Find where the given text appears and provide that cell's center as (x, y) coordinate. 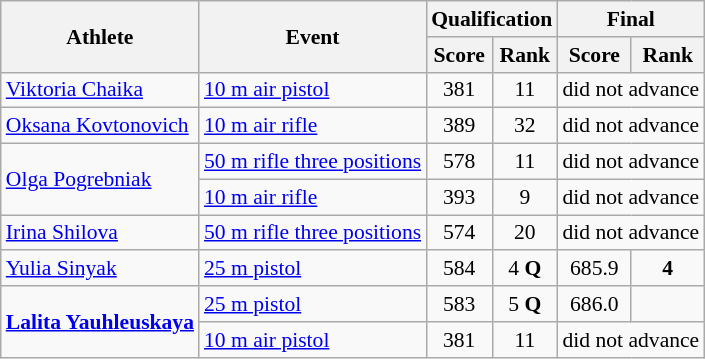
5 Q (524, 304)
686.0 (594, 304)
578 (459, 162)
574 (459, 233)
Oksana Kovtonovich (100, 126)
Yulia Sinyak (100, 269)
584 (459, 269)
20 (524, 233)
Final (630, 19)
Irina Shilova (100, 233)
685.9 (594, 269)
4 (668, 269)
583 (459, 304)
Lalita Yauhleuskaya (100, 322)
Viktoria Chaika (100, 90)
393 (459, 197)
32 (524, 126)
9 (524, 197)
Event (312, 36)
4 Q (524, 269)
Qualification (492, 19)
389 (459, 126)
Athlete (100, 36)
Olga Pogrebniak (100, 180)
